Pinpoint the cell where the given text exists, returning its [x, y] midpoint coordinate. 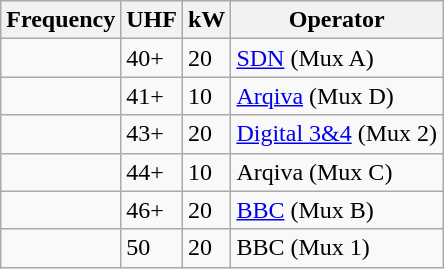
Digital 3&4 (Mux 2) [337, 134]
44+ [152, 172]
BBC (Mux B) [337, 210]
41+ [152, 96]
Arqiva (Mux C) [337, 172]
40+ [152, 58]
kW [206, 20]
UHF [152, 20]
Arqiva (Mux D) [337, 96]
BBC (Mux 1) [337, 248]
46+ [152, 210]
SDN (Mux A) [337, 58]
Operator [337, 20]
Frequency [61, 20]
43+ [152, 134]
50 [152, 248]
